Pinpoint the cell where the given text exists, returning its [x, y] midpoint coordinate. 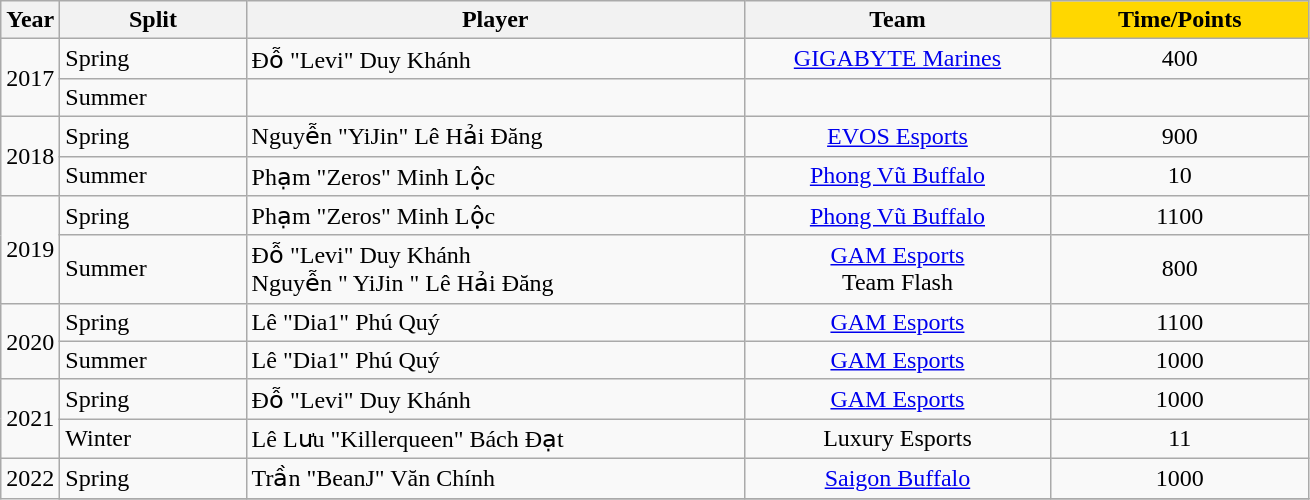
400 [1180, 59]
2017 [30, 78]
Split [153, 20]
Player [495, 20]
Year [30, 20]
Lê Lưu "Killerqueen" Bách Đạt [495, 439]
EVOS Esports [897, 136]
10 [1180, 176]
Team [897, 20]
Trần "BeanJ" Văn Chính [495, 478]
11 [1180, 439]
2020 [30, 341]
Nguyễn "YiJin" Lê Hải Đăng [495, 136]
GIGABYTE Marines [897, 59]
Winter [153, 439]
Saigon Buffalo [897, 478]
2019 [30, 250]
GAM Esports Team Flash [897, 269]
2022 [30, 478]
2018 [30, 156]
Luxury Esports [897, 439]
800 [1180, 269]
Đỗ "Levi" Duy Khánh Nguyễn " YiJin " Lê Hải Đăng [495, 269]
900 [1180, 136]
2021 [30, 418]
Time/Points [1180, 20]
